Pinpoint the cell where the given text exists, returning its [x, y] midpoint coordinate. 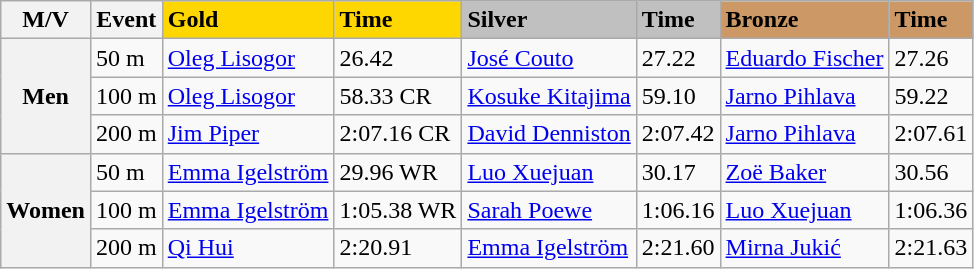
59.22 [931, 96]
Gold [248, 20]
59.10 [678, 96]
27.26 [931, 58]
1:06.16 [678, 210]
Men [46, 96]
Kosuke Kitajima [549, 96]
27.22 [678, 58]
2:20.91 [398, 248]
Bronze [804, 20]
2:07.16 CR [398, 134]
2:21.60 [678, 248]
29.96 WR [398, 172]
1:06.36 [931, 210]
30.56 [931, 172]
2:21.63 [931, 248]
Zoë Baker [804, 172]
Qi Hui [248, 248]
2:07.61 [931, 134]
Women [46, 210]
Eduardo Fischer [804, 58]
David Denniston [549, 134]
58.33 CR [398, 96]
Mirna Jukić [804, 248]
M/V [46, 20]
Sarah Poewe [549, 210]
30.17 [678, 172]
Jim Piper [248, 134]
Silver [549, 20]
Event [126, 20]
José Couto [549, 58]
1:05.38 WR [398, 210]
2:07.42 [678, 134]
26.42 [398, 58]
